Determine the [X, Y] coordinate at the center of the cell enclosing the given text.  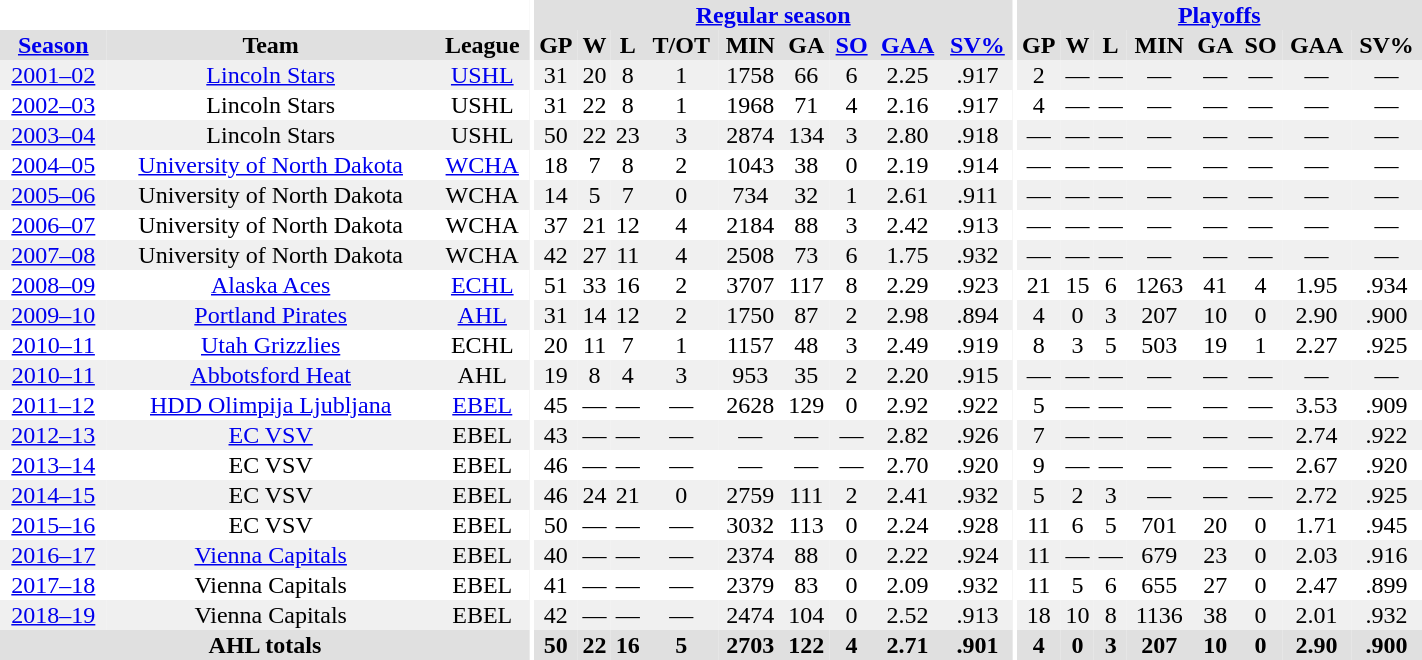
2.74 [1316, 435]
2.47 [1316, 585]
2.80 [908, 135]
104 [806, 615]
.923 [978, 285]
2184 [750, 225]
66 [806, 75]
679 [1159, 555]
.919 [978, 345]
AHL totals [265, 645]
Playoffs [1219, 15]
2.22 [908, 555]
1.95 [1316, 285]
2.98 [908, 315]
37 [556, 225]
87 [806, 315]
2.41 [908, 495]
2703 [750, 645]
2874 [750, 135]
Season [54, 45]
.915 [978, 375]
.909 [1386, 405]
2018–19 [54, 615]
.899 [1386, 585]
.926 [978, 435]
33 [594, 285]
2017–18 [54, 585]
2508 [750, 255]
111 [806, 495]
83 [806, 585]
2004–05 [54, 165]
2012–13 [54, 435]
.918 [978, 135]
Regular season [774, 15]
2016–17 [54, 555]
32 [806, 195]
1968 [750, 105]
2.03 [1316, 555]
40 [556, 555]
2.16 [908, 105]
71 [806, 105]
2.25 [908, 75]
Portland Pirates [271, 315]
2011–12 [54, 405]
Team [271, 45]
134 [806, 135]
.911 [978, 195]
24 [594, 495]
48 [806, 345]
73 [806, 255]
2.27 [1316, 345]
2001–02 [54, 75]
2379 [750, 585]
Utah Grizzlies [271, 345]
734 [750, 195]
113 [806, 525]
3707 [750, 285]
3032 [750, 525]
655 [1159, 585]
1.75 [908, 255]
2002–03 [54, 105]
2.42 [908, 225]
2.92 [908, 405]
.916 [1386, 555]
.934 [1386, 285]
2.82 [908, 435]
2015–16 [54, 525]
2.61 [908, 195]
2.67 [1316, 465]
2003–04 [54, 135]
1.71 [1316, 525]
122 [806, 645]
1136 [1159, 615]
701 [1159, 525]
2007–08 [54, 255]
Alaska Aces [271, 285]
2.49 [908, 345]
.901 [978, 645]
2.71 [908, 645]
117 [806, 285]
35 [806, 375]
2009–10 [54, 315]
2474 [750, 615]
503 [1159, 345]
.945 [1386, 525]
953 [750, 375]
2.29 [908, 285]
2.70 [908, 465]
2374 [750, 555]
2008–09 [54, 285]
.914 [978, 165]
2.52 [908, 615]
45 [556, 405]
1157 [750, 345]
2.01 [1316, 615]
51 [556, 285]
2.20 [908, 375]
1750 [750, 315]
2628 [750, 405]
1263 [1159, 285]
2.24 [908, 525]
.894 [978, 315]
2.19 [908, 165]
15 [1078, 285]
2013–14 [54, 465]
.924 [978, 555]
3.53 [1316, 405]
2005–06 [54, 195]
129 [806, 405]
2.72 [1316, 495]
HDD Olimpija Ljubljana [271, 405]
1758 [750, 75]
T/OT [681, 45]
2006–07 [54, 225]
2.09 [908, 585]
2759 [750, 495]
43 [556, 435]
9 [1038, 465]
Abbotsford Heat [271, 375]
2014–15 [54, 495]
League [482, 45]
.928 [978, 525]
1043 [750, 165]
